From the cell containing the given text, extract its center point as (x, y) coordinate. 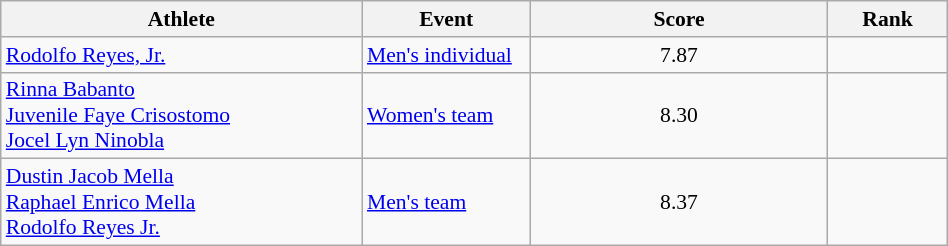
Rinna BabantoJuvenile Faye CrisostomoJocel Lyn Ninobla (182, 116)
Athlete (182, 19)
Rodolfo Reyes, Jr. (182, 55)
Dustin Jacob MellaRaphael Enrico MellaRodolfo Reyes Jr. (182, 202)
Men's individual (446, 55)
Score (678, 19)
Event (446, 19)
8.37 (678, 202)
7.87 (678, 55)
Rank (888, 19)
Men's team (446, 202)
8.30 (678, 116)
Women's team (446, 116)
